Return the (X, Y) coordinate for the center point of the cell that contains the specified text.  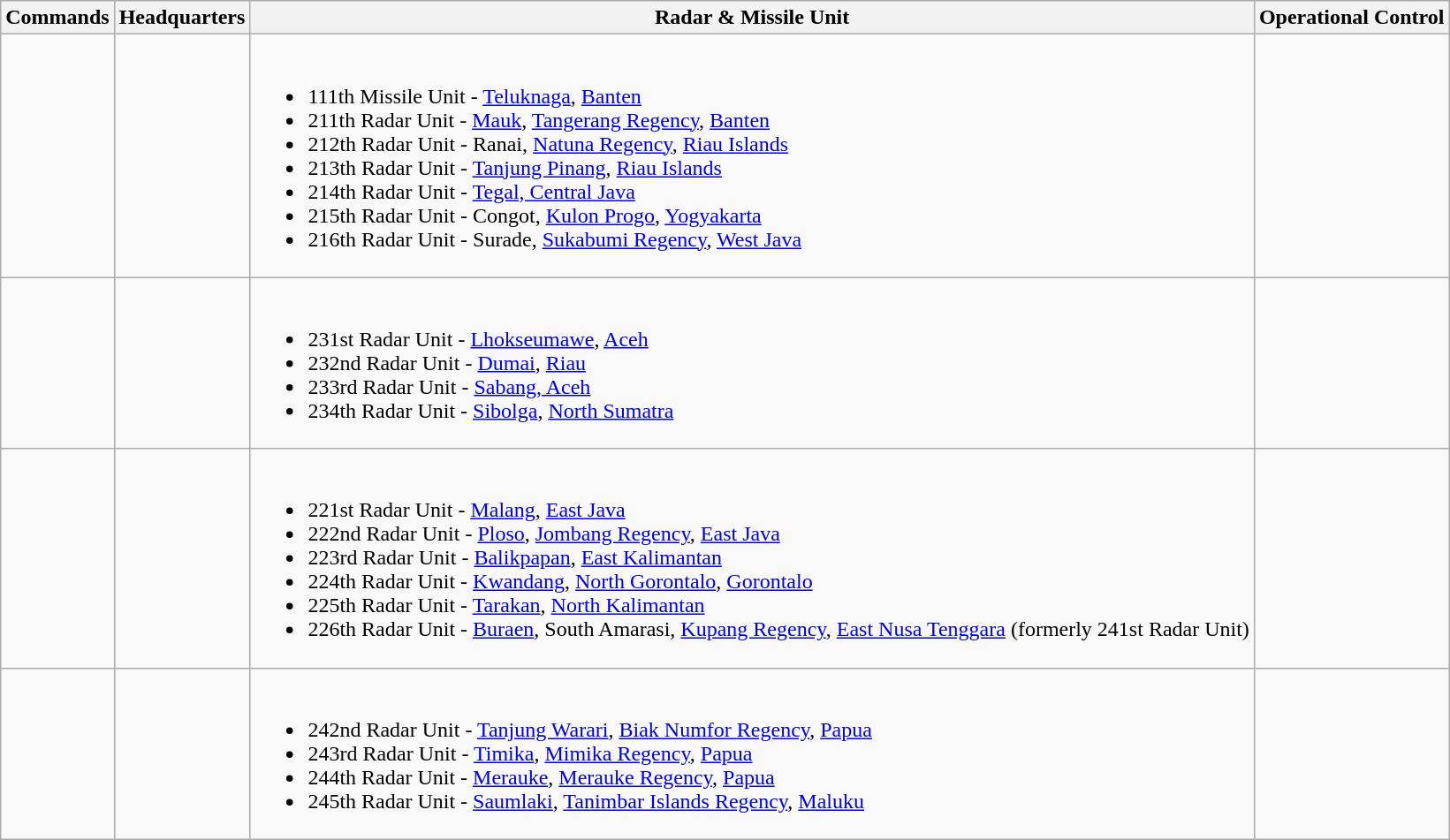
Operational Control (1352, 18)
231st Radar Unit - Lhokseumawe, Aceh232nd Radar Unit - Dumai, Riau233rd Radar Unit - Sabang, Aceh234th Radar Unit - Sibolga, North Sumatra (752, 363)
Commands (57, 18)
Radar & Missile Unit (752, 18)
Headquarters (182, 18)
